Pinpoint the cell where the given text exists, returning its [X, Y] midpoint coordinate. 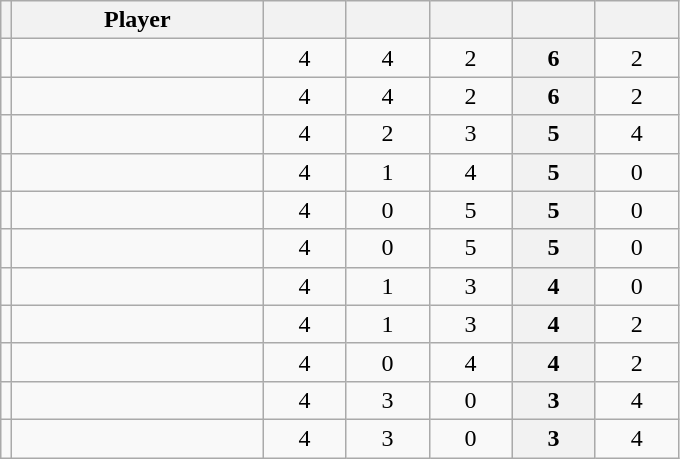
Player [138, 20]
